Output the (X, Y) coordinate of the center of the cell containing the given text.  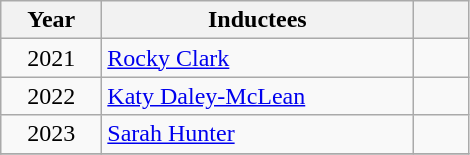
2022 (52, 96)
Sarah Hunter (258, 134)
Rocky Clark (258, 58)
2023 (52, 134)
Year (52, 20)
2021 (52, 58)
Inductees (258, 20)
Katy Daley-McLean (258, 96)
